Extract the (X, Y) coordinate from the center of the cell holding the provided text.  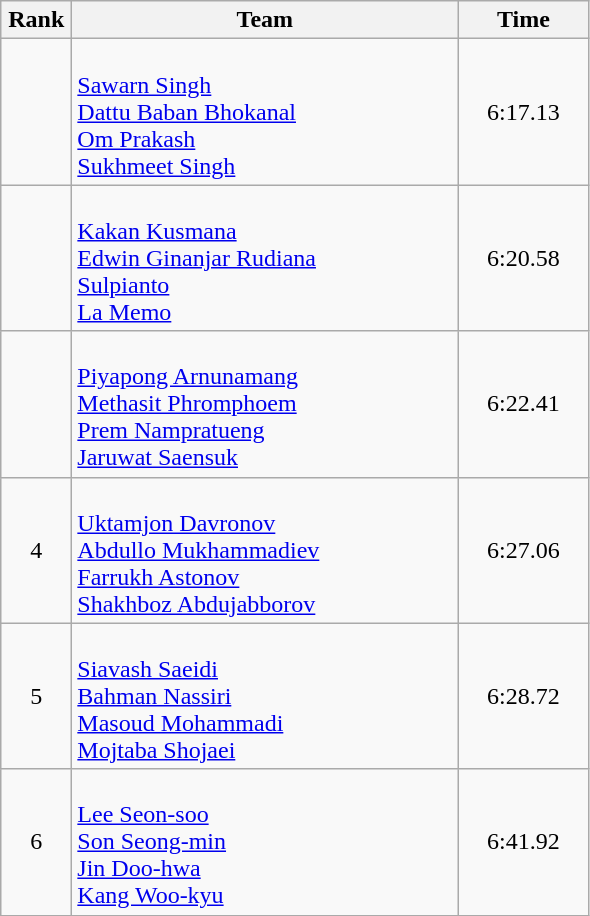
6 (36, 842)
6:17.13 (524, 112)
6:28.72 (524, 696)
Rank (36, 20)
Lee Seon-sooSon Seong-minJin Doo-hwaKang Woo-kyu (265, 842)
Time (524, 20)
6:20.58 (524, 258)
6:27.06 (524, 550)
Sawarn SinghDattu Baban BhokanalOm PrakashSukhmeet Singh (265, 112)
Kakan KusmanaEdwin Ginanjar RudianaSulpiantoLa Memo (265, 258)
6:41.92 (524, 842)
4 (36, 550)
Uktamjon DavronovAbdullo MukhammadievFarrukh AstonovShakhboz Abdujabborov (265, 550)
5 (36, 696)
Piyapong ArnunamangMethasit PhromphoemPrem NampratuengJaruwat Saensuk (265, 404)
Team (265, 20)
6:22.41 (524, 404)
Siavash SaeidiBahman NassiriMasoud MohammadiMojtaba Shojaei (265, 696)
